From the cell containing the given text, extract its center point as [X, Y] coordinate. 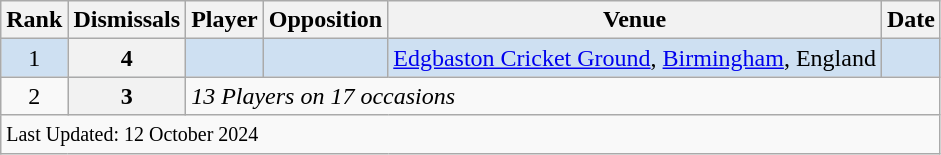
2 [34, 96]
Player [225, 20]
Last Updated: 12 October 2024 [471, 134]
Rank [34, 20]
Dismissals [127, 20]
1 [34, 58]
3 [127, 96]
4 [127, 58]
Opposition [325, 20]
13 Players on 17 occasions [564, 96]
Date [910, 20]
Edgbaston Cricket Ground, Birmingham, England [635, 58]
Venue [635, 20]
